Determine the (X, Y) coordinate at the center of the cell enclosing the given text.  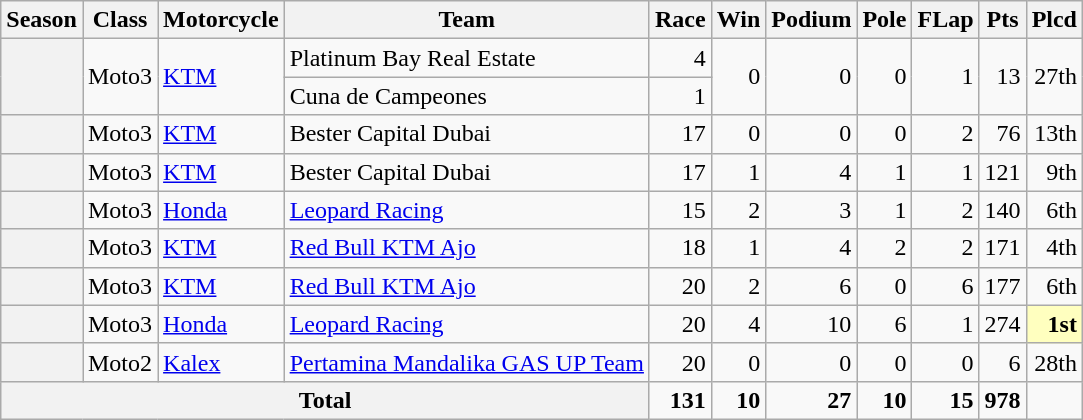
Podium (812, 20)
131 (680, 400)
Season (42, 20)
27th (1054, 77)
Class (120, 20)
Pertamina Mandalika GAS UP Team (466, 362)
140 (1002, 210)
4th (1054, 248)
FLap (946, 20)
Total (326, 400)
1st (1054, 324)
3 (812, 210)
121 (1002, 172)
171 (1002, 248)
Moto2 (120, 362)
9th (1054, 172)
Win (738, 20)
Team (466, 20)
Race (680, 20)
Pts (1002, 20)
Motorcycle (222, 20)
28th (1054, 362)
Pole (884, 20)
Kalex (222, 362)
Plcd (1054, 20)
76 (1002, 134)
18 (680, 248)
13 (1002, 77)
Platinum Bay Real Estate (466, 58)
177 (1002, 286)
274 (1002, 324)
Cuna de Campeones (466, 96)
27 (812, 400)
978 (1002, 400)
13th (1054, 134)
